Capture the cell that displays the provided text and extract its [x, y] central coordinate. 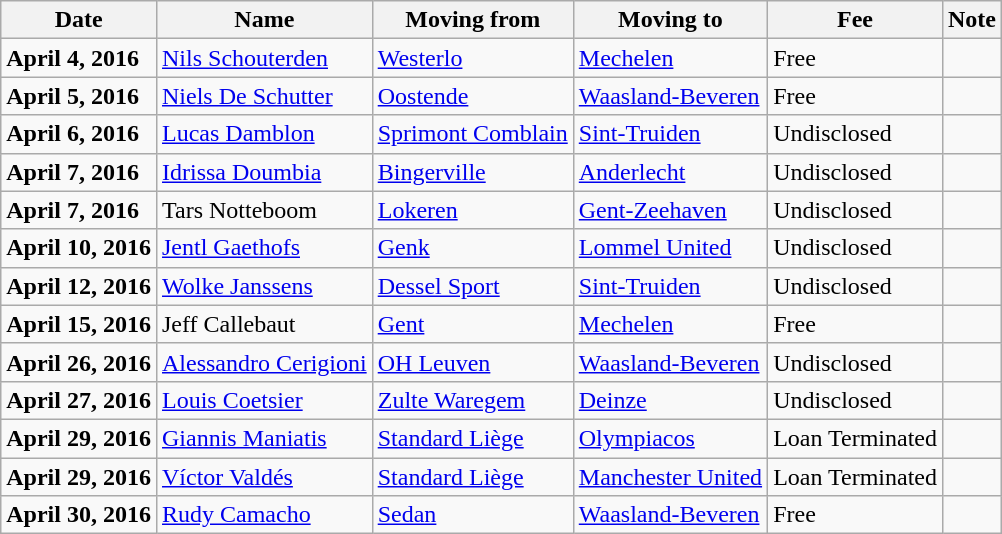
Giannis Maniatis [264, 438]
Moving to [670, 20]
Rudy Camacho [264, 515]
April 6, 2016 [79, 134]
Moving from [472, 20]
Wolke Janssens [264, 286]
Date [79, 20]
Anderlecht [670, 172]
Alessandro Cerigioni [264, 362]
Lommel United [670, 248]
Manchester United [670, 477]
April 26, 2016 [79, 362]
Idrissa Doumbia [264, 172]
Fee [856, 20]
Note [972, 20]
Niels De Schutter [264, 96]
Zulte Waregem [472, 400]
April 15, 2016 [79, 324]
Name [264, 20]
Bingerville [472, 172]
Sedan [472, 515]
Gent [472, 324]
Westerlo [472, 58]
Tars Notteboom [264, 210]
Jeff Callebaut [264, 324]
OH Leuven [472, 362]
Louis Coetsier [264, 400]
Dessel Sport [472, 286]
Oostende [472, 96]
April 10, 2016 [79, 248]
Lokeren [472, 210]
April 27, 2016 [79, 400]
Víctor Valdés [264, 477]
April 30, 2016 [79, 515]
Lucas Damblon [264, 134]
April 5, 2016 [79, 96]
April 12, 2016 [79, 286]
Olympiacos [670, 438]
Genk [472, 248]
Nils Schouterden [264, 58]
Deinze [670, 400]
April 4, 2016 [79, 58]
Jentl Gaethofs [264, 248]
Sprimont Comblain [472, 134]
Gent-Zeehaven [670, 210]
